Determine the [x, y] coordinate at the center of the cell enclosing the given text.  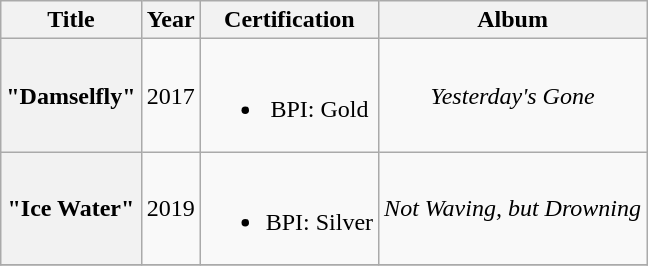
Certification [289, 20]
Yesterday's Gone [513, 96]
"Damselfly" [71, 96]
Album [513, 20]
BPI: Silver [289, 208]
Title [71, 20]
"Ice Water" [71, 208]
2017 [170, 96]
BPI: Gold [289, 96]
Year [170, 20]
2019 [170, 208]
Not Waving, but Drowning [513, 208]
